Capture the cell that displays the provided text and extract its (x, y) central coordinate. 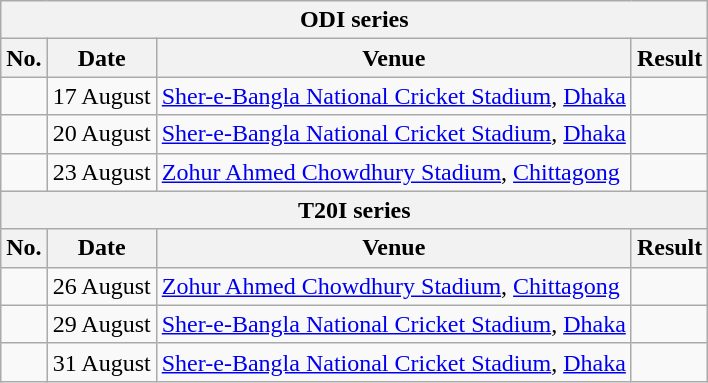
23 August (102, 172)
29 August (102, 324)
31 August (102, 362)
26 August (102, 286)
T20I series (354, 210)
ODI series (354, 20)
17 August (102, 96)
20 August (102, 134)
